Identify which cell holds the provided text, then report its [X, Y] central coordinate. 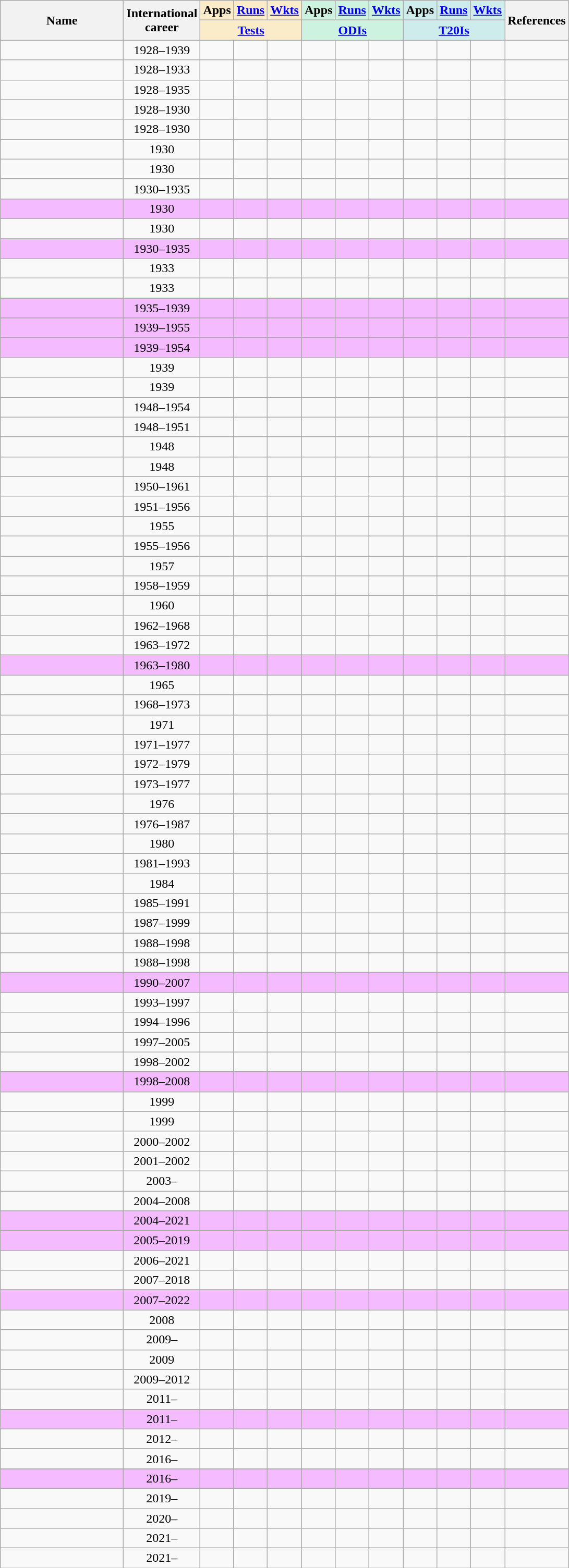
1980 [162, 843]
2009–2012 [162, 1379]
2007–2022 [162, 1300]
1928–1933 [162, 70]
1951–1956 [162, 506]
2003– [162, 1181]
1998–2008 [162, 1082]
1985–1991 [162, 903]
References [537, 20]
1948–1954 [162, 407]
1963–1972 [162, 645]
ODIs [353, 30]
1957 [162, 566]
1968–1973 [162, 705]
1955 [162, 526]
1971 [162, 725]
1955–1956 [162, 546]
Internationalcareer [162, 20]
2012– [162, 1439]
1965 [162, 685]
1994–1996 [162, 1022]
1997–2005 [162, 1042]
1939–1954 [162, 348]
2000–2002 [162, 1141]
1948–1951 [162, 427]
1972–1979 [162, 764]
1990–2007 [162, 983]
T20Is [454, 30]
2019– [162, 1498]
Name [62, 20]
1928–1935 [162, 90]
1939–1955 [162, 328]
1960 [162, 606]
2020– [162, 1518]
1981–1993 [162, 863]
1984 [162, 884]
2001–2002 [162, 1161]
1987–1999 [162, 923]
1963–1980 [162, 665]
1928–1939 [162, 50]
2006–2021 [162, 1260]
1976 [162, 804]
2008 [162, 1320]
1958–1959 [162, 586]
2005–2019 [162, 1241]
2009– [162, 1340]
1971–1977 [162, 744]
1973–1977 [162, 784]
1950–1961 [162, 486]
1962–1968 [162, 626]
1998–2002 [162, 1062]
2009 [162, 1359]
Tests [251, 30]
2007–2018 [162, 1280]
1935–1939 [162, 308]
2004–2021 [162, 1221]
1993–1997 [162, 1002]
1976–1987 [162, 824]
2004–2008 [162, 1200]
